Return the [x, y] coordinate for the center point of the cell that contains the specified text.  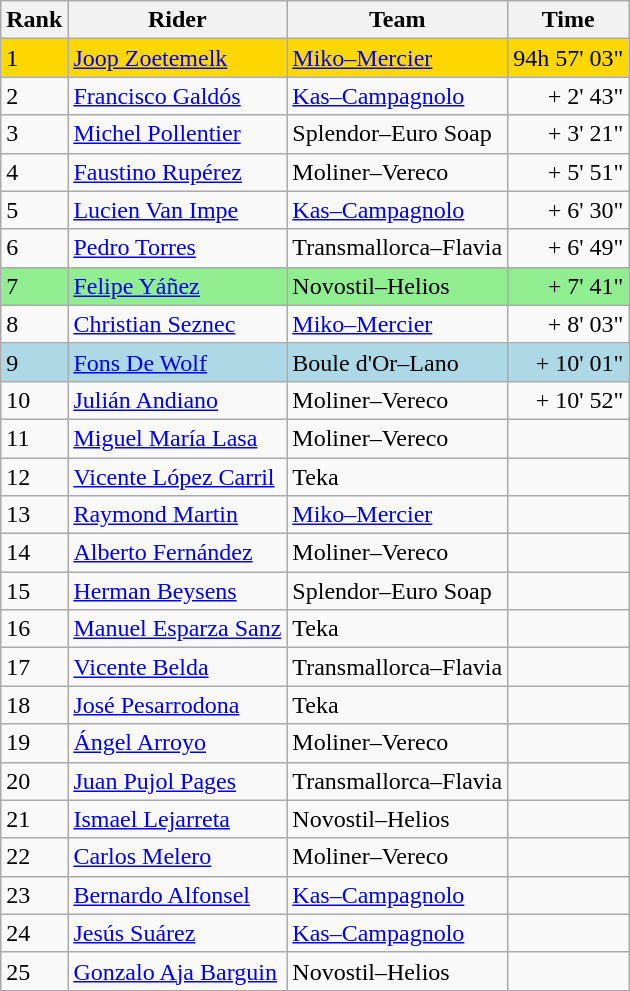
Bernardo Alfonsel [178, 895]
Boule d'Or–Lano [398, 362]
Carlos Melero [178, 857]
4 [34, 172]
Felipe Yáñez [178, 286]
Faustino Rupérez [178, 172]
Vicente López Carril [178, 477]
Pedro Torres [178, 248]
25 [34, 971]
18 [34, 705]
24 [34, 933]
Juan Pujol Pages [178, 781]
20 [34, 781]
Lucien Van Impe [178, 210]
19 [34, 743]
+ 6' 30" [568, 210]
16 [34, 629]
Time [568, 20]
Ismael Lejarreta [178, 819]
15 [34, 591]
8 [34, 324]
Fons De Wolf [178, 362]
+ 2' 43" [568, 96]
José Pesarrodona [178, 705]
23 [34, 895]
Joop Zoetemelk [178, 58]
7 [34, 286]
13 [34, 515]
5 [34, 210]
1 [34, 58]
+ 8' 03" [568, 324]
10 [34, 400]
11 [34, 438]
Rider [178, 20]
+ 3' 21" [568, 134]
Ángel Arroyo [178, 743]
21 [34, 819]
12 [34, 477]
+ 10' 52" [568, 400]
9 [34, 362]
3 [34, 134]
Gonzalo Aja Barguin [178, 971]
14 [34, 553]
Michel Pollentier [178, 134]
Herman Beysens [178, 591]
+ 10' 01" [568, 362]
+ 7' 41" [568, 286]
Raymond Martin [178, 515]
Alberto Fernández [178, 553]
+ 5' 51" [568, 172]
Rank [34, 20]
Jesús Suárez [178, 933]
6 [34, 248]
+ 6' 49" [568, 248]
22 [34, 857]
Francisco Galdós [178, 96]
94h 57' 03" [568, 58]
Miguel María Lasa [178, 438]
Julián Andiano [178, 400]
17 [34, 667]
Christian Seznec [178, 324]
Vicente Belda [178, 667]
Manuel Esparza Sanz [178, 629]
2 [34, 96]
Team [398, 20]
